Identify which cell holds the provided text, then report its (X, Y) central coordinate. 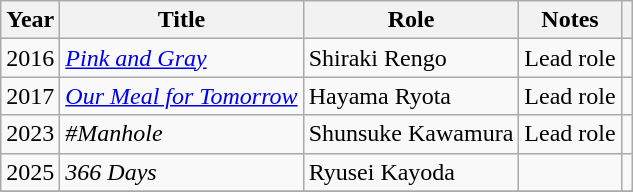
Role (411, 20)
Title (182, 20)
Hayama Ryota (411, 96)
Shunsuke Kawamura (411, 134)
2025 (30, 172)
Shiraki Rengo (411, 58)
366 Days (182, 172)
Notes (570, 20)
2016 (30, 58)
Ryusei Kayoda (411, 172)
2017 (30, 96)
Year (30, 20)
Pink and Gray (182, 58)
#Manhole (182, 134)
Our Meal for Tomorrow (182, 96)
2023 (30, 134)
